Return the [X, Y] coordinate for the center point of the cell that contains the specified text.  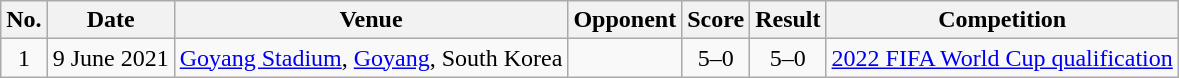
Result [788, 20]
No. [24, 20]
Venue [371, 20]
Goyang Stadium, Goyang, South Korea [371, 58]
Competition [1002, 20]
Date [110, 20]
Opponent [625, 20]
Score [716, 20]
2022 FIFA World Cup qualification [1002, 58]
1 [24, 58]
9 June 2021 [110, 58]
